Detect which cell encompasses the target text, then output its [X, Y] center coordinate. 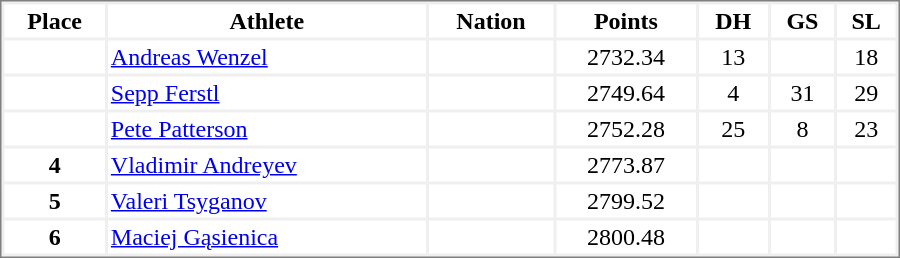
Athlete [267, 20]
Andreas Wenzel [267, 56]
29 [866, 92]
SL [866, 20]
2773.87 [626, 164]
GS [802, 20]
8 [802, 128]
Valeri Tsyganov [267, 200]
2800.48 [626, 236]
6 [54, 236]
2732.34 [626, 56]
Nation [492, 20]
Sepp Ferstl [267, 92]
31 [802, 92]
Pete Patterson [267, 128]
2799.52 [626, 200]
2749.64 [626, 92]
5 [54, 200]
23 [866, 128]
13 [733, 56]
Vladimir Andreyev [267, 164]
2752.28 [626, 128]
18 [866, 56]
Maciej Gąsienica [267, 236]
DH [733, 20]
Points [626, 20]
25 [733, 128]
Place [54, 20]
